Output the [X, Y] coordinate of the center of the cell containing the given text.  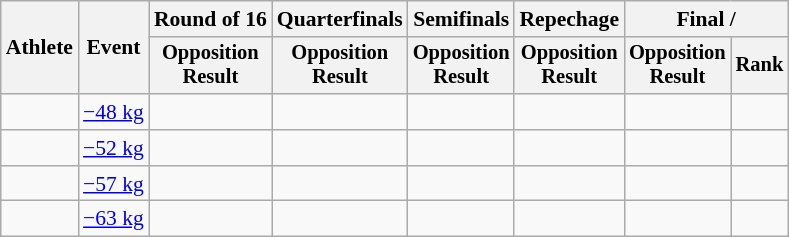
Round of 16 [210, 19]
Event [114, 48]
Athlete [40, 48]
Final / [706, 19]
Semifinals [462, 19]
Repechage [569, 19]
−52 kg [114, 148]
−63 kg [114, 219]
−48 kg [114, 112]
−57 kg [114, 184]
Rank [760, 66]
Quarterfinals [340, 19]
